Detect which cell encompasses the target text, then output its [x, y] center coordinate. 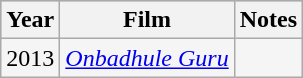
Year [30, 20]
Notes [268, 20]
Onbadhule Guru [147, 58]
Film [147, 20]
2013 [30, 58]
